Capture the cell that displays the provided text and extract its [x, y] central coordinate. 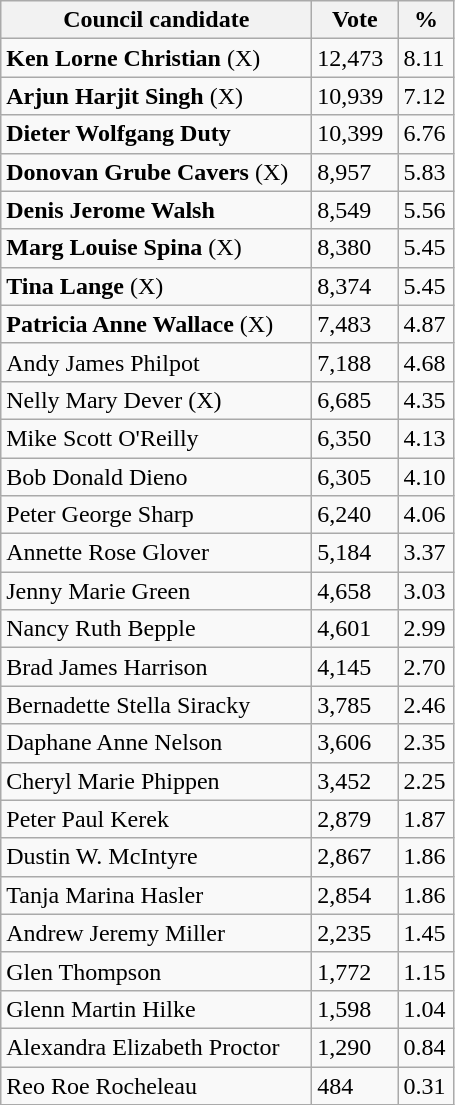
4.13 [426, 438]
4.06 [426, 515]
% [426, 20]
Ken Lorne Christian (X) [156, 58]
8,957 [355, 172]
4,658 [355, 591]
Mike Scott O'Reilly [156, 438]
1.15 [426, 971]
4.10 [426, 477]
2,235 [355, 933]
6,305 [355, 477]
2.46 [426, 705]
Jenny Marie Green [156, 591]
4.35 [426, 400]
Dieter Wolfgang Duty [156, 134]
Vote [355, 20]
0.84 [426, 1047]
Peter Paul Kerek [156, 819]
4.87 [426, 324]
3.37 [426, 553]
Arjun Harjit Singh (X) [156, 96]
8,380 [355, 248]
Alexandra Elizabeth Proctor [156, 1047]
Council candidate [156, 20]
Peter George Sharp [156, 515]
8.11 [426, 58]
1,290 [355, 1047]
Nelly Mary Dever (X) [156, 400]
Marg Louise Spina (X) [156, 248]
1,598 [355, 1009]
6,240 [355, 515]
Cheryl Marie Phippen [156, 781]
4,145 [355, 667]
Tanja Marina Hasler [156, 895]
Reo Roe Rocheleau [156, 1085]
3,606 [355, 743]
7.12 [426, 96]
4.68 [426, 362]
Patricia Anne Wallace (X) [156, 324]
6,685 [355, 400]
Bob Donald Dieno [156, 477]
3,785 [355, 705]
Annette Rose Glover [156, 553]
1.04 [426, 1009]
7,188 [355, 362]
1,772 [355, 971]
3.03 [426, 591]
10,399 [355, 134]
Donovan Grube Cavers (X) [156, 172]
Bernadette Stella Siracky [156, 705]
Denis Jerome Walsh [156, 210]
3,452 [355, 781]
Glen Thompson [156, 971]
2,854 [355, 895]
1.87 [426, 819]
10,939 [355, 96]
6,350 [355, 438]
0.31 [426, 1085]
2.99 [426, 629]
5,184 [355, 553]
Andy James Philpot [156, 362]
Glenn Martin Hilke [156, 1009]
6.76 [426, 134]
5.56 [426, 210]
12,473 [355, 58]
4,601 [355, 629]
Nancy Ruth Bepple [156, 629]
8,549 [355, 210]
2.25 [426, 781]
Tina Lange (X) [156, 286]
2.70 [426, 667]
1.45 [426, 933]
484 [355, 1085]
7,483 [355, 324]
2,867 [355, 857]
Brad James Harrison [156, 667]
5.83 [426, 172]
8,374 [355, 286]
Dustin W. McIntyre [156, 857]
Daphane Anne Nelson [156, 743]
2,879 [355, 819]
Andrew Jeremy Miller [156, 933]
2.35 [426, 743]
